Provide the (X, Y) coordinate of the cell's center where the given text is located.  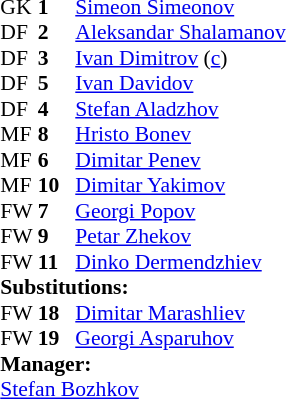
4 (57, 109)
7 (57, 211)
Georgi Popov (180, 211)
6 (57, 160)
Dimitar Penev (180, 160)
Ivan Davidov (180, 83)
Substitutions: (142, 287)
8 (57, 135)
10 (57, 185)
19 (57, 339)
Aleksandar Shalamanov (180, 33)
18 (57, 313)
Dinko Dermendzhiev (180, 262)
Manager: (142, 364)
Georgi Asparuhov (180, 339)
Hristo Bonev (180, 135)
9 (57, 237)
Ivan Dimitrov (c) (180, 58)
5 (57, 83)
Dimitar Marashliev (180, 313)
2 (57, 33)
11 (57, 262)
Stefan Aladzhov (180, 109)
Dimitar Yakimov (180, 185)
Petar Zhekov (180, 237)
3 (57, 58)
